For the text-containing cell, return its midpoint in (X, Y) coordinate format. 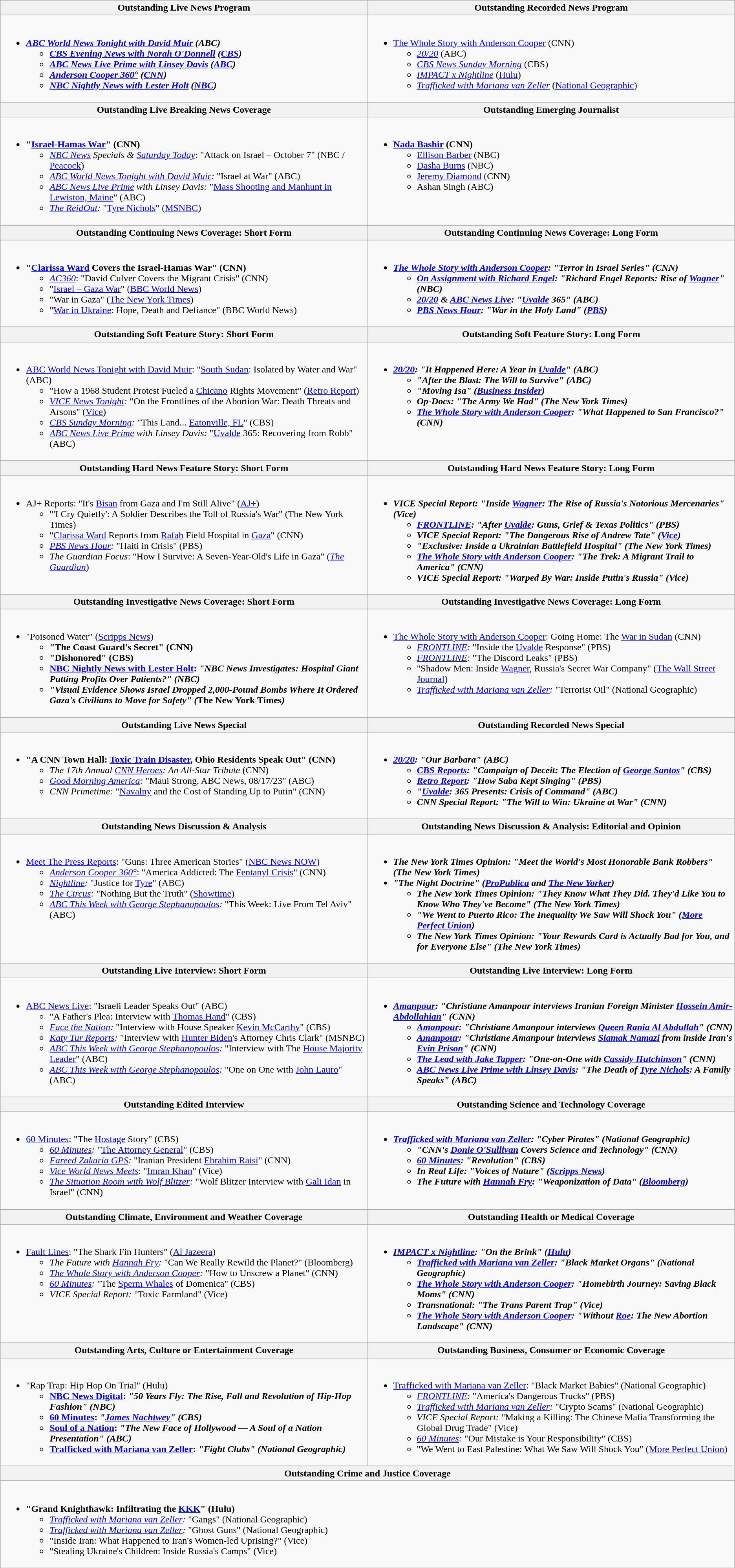
Outstanding Investigative News Coverage: Short Form (184, 602)
Outstanding Live Breaking News Coverage (184, 110)
Nada Bashir (CNN)Ellison Barber (NBC)Dasha Burns (NBC)Jeremy Diamond (CNN)Ashan Singh (ABC) (551, 171)
Outstanding Live Interview: Short Form (184, 971)
Outstanding Science and Technology Coverage (551, 1104)
Outstanding Investigative News Coverage: Long Form (551, 602)
Outstanding Soft Feature Story: Short Form (184, 334)
Outstanding Emerging Journalist (551, 110)
Outstanding Climate, Environment and Weather Coverage (184, 1217)
Outstanding Hard News Feature Story: Short Form (184, 468)
Outstanding Edited Interview (184, 1104)
Outstanding Recorded News Special (551, 725)
Outstanding Soft Feature Story: Long Form (551, 334)
Outstanding Continuing News Coverage: Long Form (551, 233)
Outstanding Live News Program (184, 8)
Outstanding Hard News Feature Story: Long Form (551, 468)
Outstanding News Discussion & Analysis: Editorial and Opinion (551, 827)
Outstanding Arts, Culture or Entertainment Coverage (184, 1350)
Outstanding News Discussion & Analysis (184, 827)
Outstanding Continuing News Coverage: Short Form (184, 233)
Outstanding Live News Special (184, 725)
Outstanding Live Interview: Long Form (551, 971)
Outstanding Health or Medical Coverage (551, 1217)
Outstanding Crime and Justice Coverage (367, 1473)
Outstanding Recorded News Program (551, 8)
Outstanding Business, Consumer or Economic Coverage (551, 1350)
